Scan for the cell matching the given text and deliver its (x, y) coordinate at center. 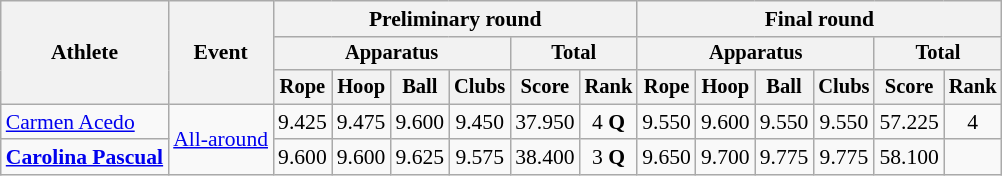
Carmen Acedo (84, 122)
9.425 (302, 122)
Preliminary round (455, 19)
9.575 (480, 158)
9.700 (726, 158)
57.225 (908, 122)
9.650 (666, 158)
Carolina Pascual (84, 158)
9.450 (480, 122)
58.100 (908, 158)
9.625 (420, 158)
4 (973, 122)
9.475 (362, 122)
38.400 (544, 158)
Athlete (84, 52)
37.950 (544, 122)
Event (220, 52)
4 Q (609, 122)
3 Q (609, 158)
All-around (220, 140)
Final round (819, 19)
